Scan for the cell matching the given text and deliver its [X, Y] coordinate at center. 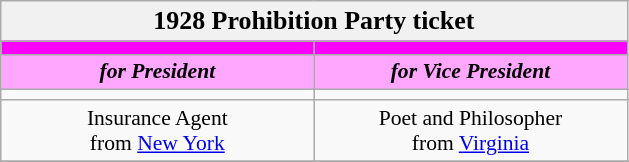
Poet and Philosopherfrom Virginia [470, 130]
for President [158, 72]
1928 Prohibition Party ticket [314, 21]
Insurance Agentfrom New York [158, 130]
for Vice President [470, 72]
